Provide the (x, y) coordinate of the cell's center where the given text is located.  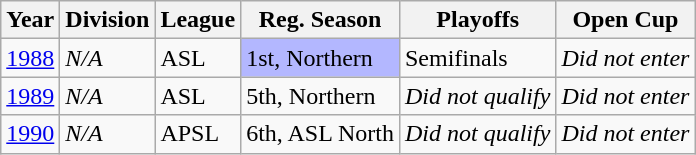
Year (30, 20)
Playoffs (477, 20)
6th, ASL North (320, 134)
1st, Northern (320, 58)
APSL (198, 134)
1989 (30, 96)
League (198, 20)
1988 (30, 58)
Reg. Season (320, 20)
Division (108, 20)
Open Cup (626, 20)
1990 (30, 134)
5th, Northern (320, 96)
Semifinals (477, 58)
